From the cell containing the given text, extract its center point as (X, Y) coordinate. 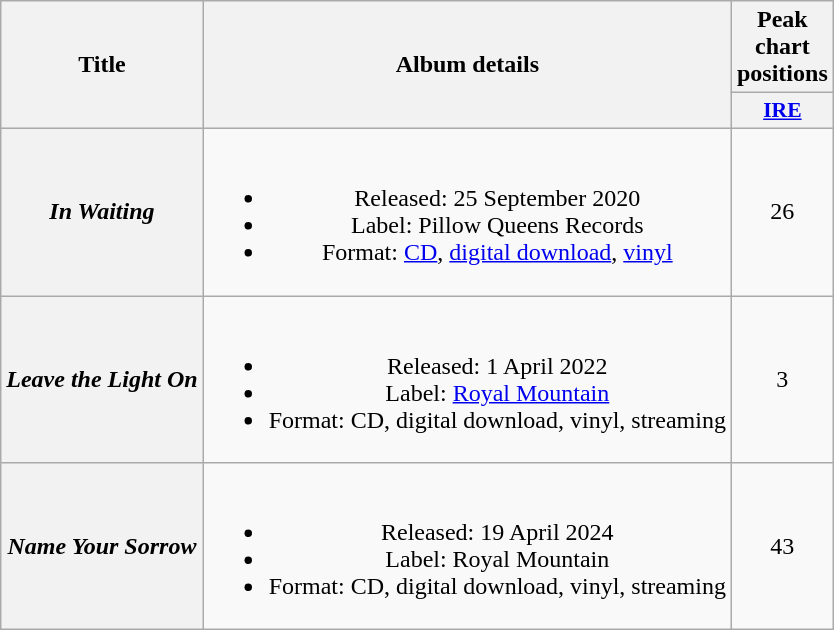
Leave the Light On (102, 380)
In Waiting (102, 212)
26 (782, 212)
Title (102, 65)
Album details (467, 65)
43 (782, 546)
3 (782, 380)
Peak chart positions (782, 47)
Name Your Sorrow (102, 546)
Released: 19 April 2024Label: Royal MountainFormat: CD, digital download, vinyl, streaming (467, 546)
IRE (782, 111)
Released: 1 April 2022Label: Royal MountainFormat: CD, digital download, vinyl, streaming (467, 380)
Released: 25 September 2020Label: Pillow Queens RecordsFormat: CD, digital download, vinyl (467, 212)
